Determine the (x, y) coordinate at the center of the cell enclosing the given text.  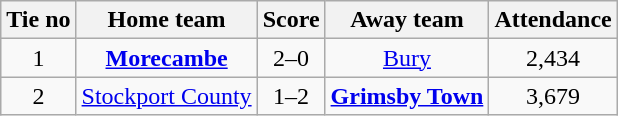
1 (38, 58)
Bury (407, 58)
Stockport County (166, 96)
Score (291, 20)
3,679 (553, 96)
Grimsby Town (407, 96)
2–0 (291, 58)
Morecambe (166, 58)
Home team (166, 20)
Tie no (38, 20)
1–2 (291, 96)
2,434 (553, 58)
2 (38, 96)
Attendance (553, 20)
Away team (407, 20)
